Determine the [X, Y] coordinate at the center of the cell enclosing the given text.  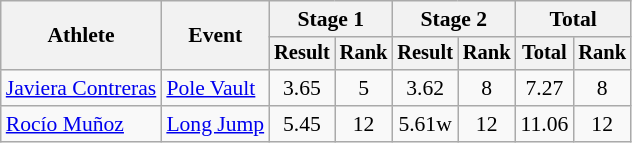
Event [215, 36]
5 [364, 88]
Rocío Muñoz [82, 124]
Pole Vault [215, 88]
Stage 1 [330, 19]
Athlete [82, 36]
3.62 [425, 88]
3.65 [302, 88]
Long Jump [215, 124]
5.45 [302, 124]
5.61w [425, 124]
7.27 [544, 88]
11.06 [544, 124]
Stage 2 [454, 19]
Javiera Contreras [82, 88]
